Return [X, Y] of the center of cell containing provided text 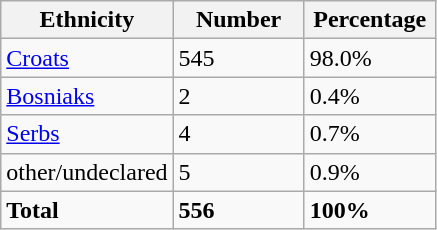
5 [238, 172]
556 [238, 210]
2 [238, 96]
Croats [87, 58]
0.4% [370, 96]
98.0% [370, 58]
545 [238, 58]
4 [238, 134]
Bosniaks [87, 96]
Percentage [370, 20]
Total [87, 210]
100% [370, 210]
0.9% [370, 172]
Number [238, 20]
0.7% [370, 134]
Serbs [87, 134]
other/undeclared [87, 172]
Ethnicity [87, 20]
